Determine the (X, Y) coordinate at the center of the cell enclosing the given text.  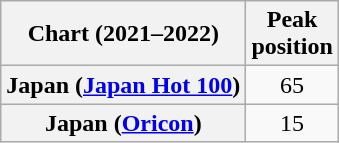
Japan (Japan Hot 100) (124, 85)
Peakposition (292, 34)
Chart (2021–2022) (124, 34)
65 (292, 85)
Japan (Oricon) (124, 123)
15 (292, 123)
